Find where the given text appears and provide that cell's center as [X, Y] coordinate. 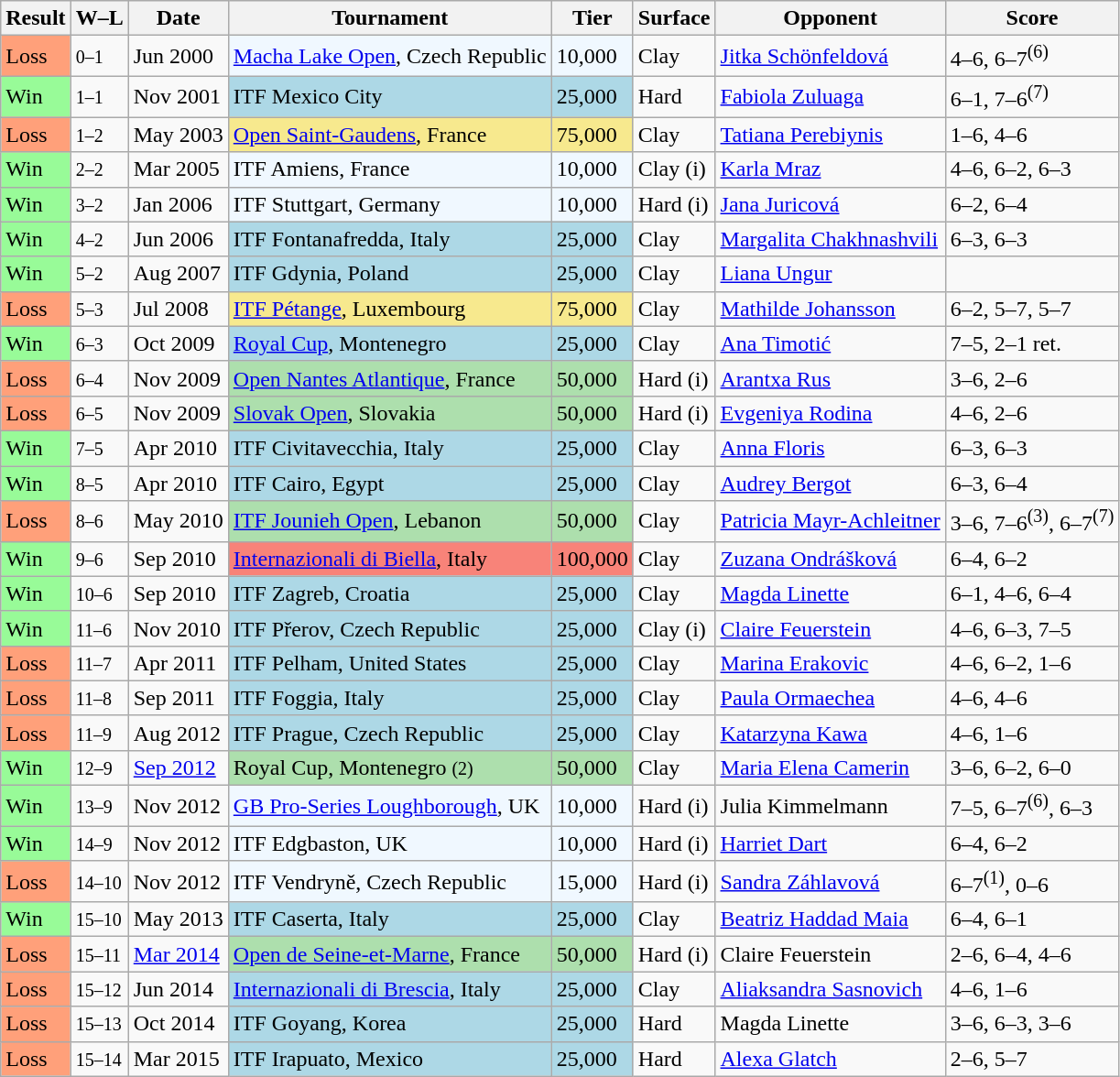
Jun 2000 [178, 57]
Aug 2007 [178, 274]
ITF Přerov, Czech Republic [390, 628]
2–2 [99, 169]
10–6 [99, 593]
15–10 [99, 919]
Tatiana Perebiynis [830, 135]
Beatriz Haddad Maia [830, 919]
Royal Cup, Montenegro [390, 343]
Date [178, 18]
4–2 [99, 239]
8–5 [99, 484]
11–8 [99, 698]
2–6, 6–4, 4–6 [1032, 954]
Anna Floris [830, 448]
4–6, 6–3, 7–5 [1032, 628]
Open Nantes Atlantique, France [390, 378]
Open de Seine-et-Marne, France [390, 954]
Patricia Mayr-Achleitner [830, 522]
Liana Ungur [830, 274]
3–6, 6–2, 6–0 [1032, 768]
Open Saint-Gaudens, France [390, 135]
Mar 2014 [178, 954]
6–4, 6–1 [1032, 919]
ITF Foggia, Italy [390, 698]
Opponent [830, 18]
6–7(1), 0–6 [1032, 881]
ITF Cairo, Egypt [390, 484]
3–6, 7–6(3), 6–7(7) [1032, 522]
100,000 [592, 559]
4–6, 4–6 [1032, 698]
Internazionali di Brescia, Italy [390, 989]
Jun 2006 [178, 239]
W–L [99, 18]
Oct 2014 [178, 1024]
4–6, 6–2, 6–3 [1032, 169]
ITF Zagreb, Croatia [390, 593]
3–2 [99, 204]
7–5 [99, 448]
May 2010 [178, 522]
15–13 [99, 1024]
13–9 [99, 806]
Tier [592, 18]
6–1, 7–6(7) [1032, 97]
6–5 [99, 413]
11–6 [99, 628]
Zuzana Ondrášková [830, 559]
3–6, 6–3, 3–6 [1032, 1024]
ITF Civitavecchia, Italy [390, 448]
1–1 [99, 97]
GB Pro-Series Loughborough, UK [390, 806]
8–6 [99, 522]
May 2013 [178, 919]
ITF Irapuato, Mexico [390, 1059]
ITF Caserta, Italy [390, 919]
Paula Ormaechea [830, 698]
ITF Fontanafredda, Italy [390, 239]
Sandra Záhlavová [830, 881]
ITF Mexico City [390, 97]
4–6, 6–2, 1–6 [1032, 663]
ITF Goyang, Korea [390, 1024]
Fabiola Zuluaga [830, 97]
4–6, 2–6 [1032, 413]
Aug 2012 [178, 733]
Mar 2005 [178, 169]
Marina Erakovic [830, 663]
3–6, 2–6 [1032, 378]
Slovak Open, Slovakia [390, 413]
Mathilde Johansson [830, 309]
ITF Jounieh Open, Lebanon [390, 522]
1–2 [99, 135]
1–6, 4–6 [1032, 135]
Royal Cup, Montenegro (2) [390, 768]
7–5, 6–7(6), 6–3 [1032, 806]
Jun 2014 [178, 989]
Aliaksandra Sasnovich [830, 989]
Macha Lake Open, Czech Republic [390, 57]
Katarzyna Kawa [830, 733]
7–5, 2–1 ret. [1032, 343]
6–2, 5–7, 5–7 [1032, 309]
ITF Stuttgart, Germany [390, 204]
Surface [674, 18]
Ana Timotić [830, 343]
15–11 [99, 954]
ITF Vendryně, Czech Republic [390, 881]
May 2003 [178, 135]
Oct 2009 [178, 343]
Apr 2011 [178, 663]
Sep 2011 [178, 698]
Result [36, 18]
ITF Pétange, Luxembourg [390, 309]
6–3, 6–4 [1032, 484]
5–3 [99, 309]
9–6 [99, 559]
11–9 [99, 733]
Jana Juricová [830, 204]
12–9 [99, 768]
Nov 2010 [178, 628]
Evgeniya Rodina [830, 413]
0–1 [99, 57]
6–2, 6–4 [1032, 204]
14–10 [99, 881]
ITF Prague, Czech Republic [390, 733]
2–6, 5–7 [1032, 1059]
Harriet Dart [830, 843]
Jul 2008 [178, 309]
6–3 [99, 343]
Margalita Chakhnashvili [830, 239]
ITF Amiens, France [390, 169]
Maria Elena Camerin [830, 768]
Internazionali di Biella, Italy [390, 559]
11–7 [99, 663]
Alexa Glatch [830, 1059]
Tournament [390, 18]
Arantxa Rus [830, 378]
Audrey Bergot [830, 484]
Jitka Schönfeldová [830, 57]
14–9 [99, 843]
6–4 [99, 378]
15–14 [99, 1059]
Score [1032, 18]
Mar 2015 [178, 1059]
Nov 2001 [178, 97]
ITF Edgbaston, UK [390, 843]
6–1, 4–6, 6–4 [1032, 593]
Jan 2006 [178, 204]
5–2 [99, 274]
Karla Mraz [830, 169]
15,000 [592, 881]
ITF Pelham, United States [390, 663]
Julia Kimmelmann [830, 806]
Sep 2012 [178, 768]
15–12 [99, 989]
4–6, 6–7(6) [1032, 57]
ITF Gdynia, Poland [390, 274]
